Locate the cell with the specified text and output its [x, y] center coordinate. 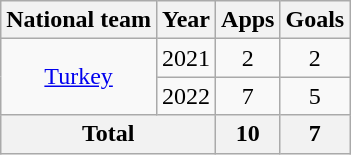
National team [79, 20]
2022 [186, 96]
Goals [315, 20]
Turkey [79, 77]
10 [248, 134]
2021 [186, 58]
Apps [248, 20]
Total [108, 134]
5 [315, 96]
Year [186, 20]
